Detect which cell encompasses the target text, then output its (x, y) center coordinate. 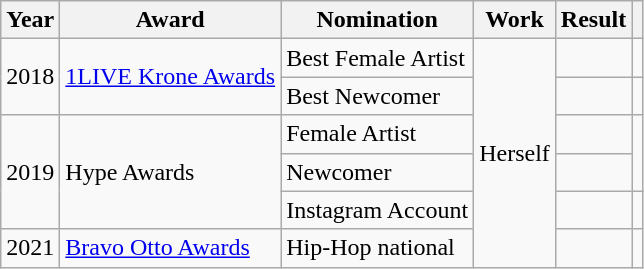
Newcomer (378, 172)
Year (30, 20)
2021 (30, 248)
1LIVE Krone Awards (170, 77)
Best Female Artist (378, 58)
Nomination (378, 20)
Work (515, 20)
Bravo Otto Awards (170, 248)
Instagram Account (378, 210)
Female Artist (378, 134)
Best Newcomer (378, 96)
Award (170, 20)
2019 (30, 172)
Result (593, 20)
2018 (30, 77)
Herself (515, 153)
Hip-Hop national (378, 248)
Hype Awards (170, 172)
